Identify which cell holds the provided text, then report its (x, y) central coordinate. 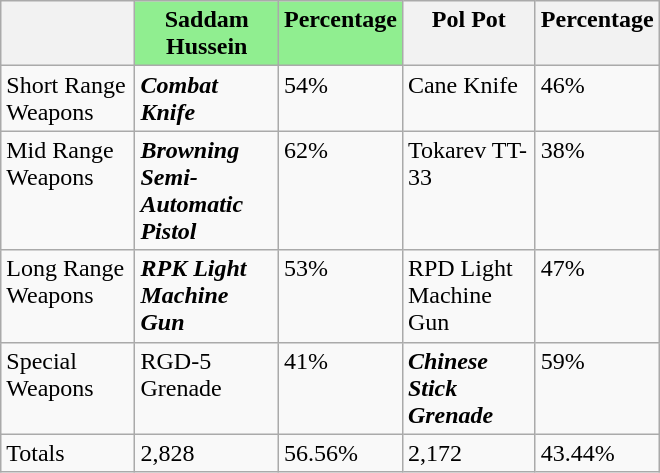
Tokarev TT-33 (468, 190)
Cane Knife (468, 98)
Browning Semi-Automatic Pistol (207, 190)
59% (597, 388)
54% (341, 98)
RPD Light Machine Gun (468, 296)
Combat Knife (207, 98)
2,172 (468, 453)
41% (341, 388)
56.56% (341, 453)
53% (341, 296)
RPK Light Machine Gun (207, 296)
Saddam Hussein (207, 34)
Totals (68, 453)
Pol Pot (468, 34)
Mid Range Weapons (68, 190)
Short Range Weapons (68, 98)
2,828 (207, 453)
Chinese Stick Grenade (468, 388)
38% (597, 190)
46% (597, 98)
62% (341, 190)
RGD-5 Grenade (207, 388)
43.44% (597, 453)
47% (597, 296)
Long Range Weapons (68, 296)
Special Weapons (68, 388)
